Find where the given text appears and provide that cell's center as [x, y] coordinate. 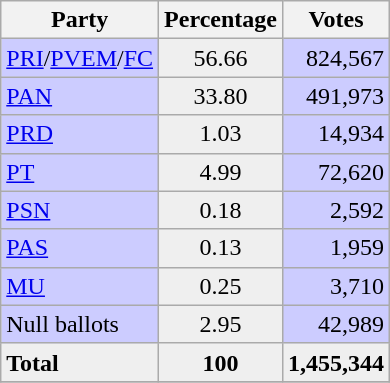
PSN [80, 210]
4.99 [221, 172]
1.03 [221, 134]
PAN [80, 96]
PRD [80, 134]
0.13 [221, 248]
2,592 [336, 210]
0.18 [221, 210]
Null ballots [80, 324]
0.25 [221, 286]
PT [80, 172]
Votes [336, 20]
56.66 [221, 58]
100 [221, 362]
72,620 [336, 172]
1,959 [336, 248]
33.80 [221, 96]
Party [80, 20]
491,973 [336, 96]
14,934 [336, 134]
Total [80, 362]
3,710 [336, 286]
PAS [80, 248]
42,989 [336, 324]
2.95 [221, 324]
PRI/PVEM/FC [80, 58]
1,455,344 [336, 362]
824,567 [336, 58]
MU [80, 286]
Percentage [221, 20]
